Identify which cell holds the provided text, then report its (X, Y) central coordinate. 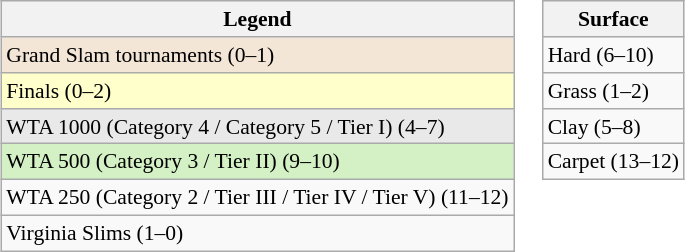
Carpet (13–12) (614, 162)
WTA 1000 (Category 4 / Category 5 / Tier I) (4–7) (257, 126)
Grass (1–2) (614, 91)
WTA 500 (Category 3 / Tier II) (9–10) (257, 162)
Finals (0–2) (257, 91)
Hard (6–10) (614, 55)
Clay (5–8) (614, 126)
Virginia Slims (1–0) (257, 233)
WTA 250 (Category 2 / Tier III / Tier IV / Tier V) (11–12) (257, 197)
Grand Slam tournaments (0–1) (257, 55)
Surface (614, 19)
Legend (257, 19)
